Capture the cell that displays the provided text and extract its (X, Y) central coordinate. 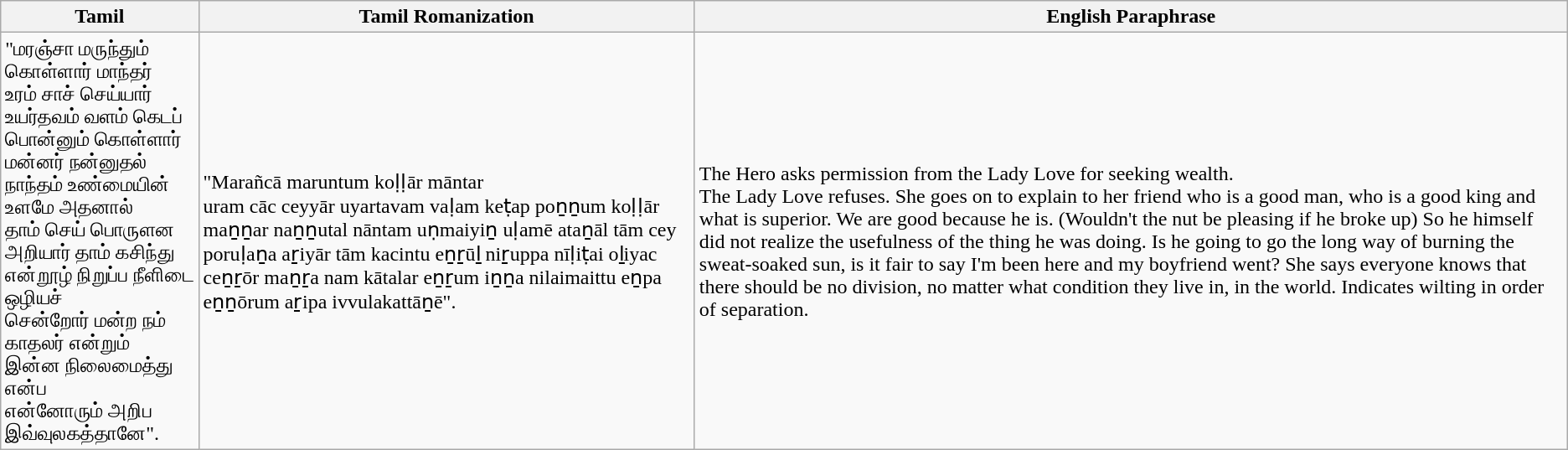
Tamil Romanization (446, 17)
Tamil (100, 17)
English Paraphrase (1131, 17)
